From the cell containing the given text, extract its center point as (X, Y) coordinate. 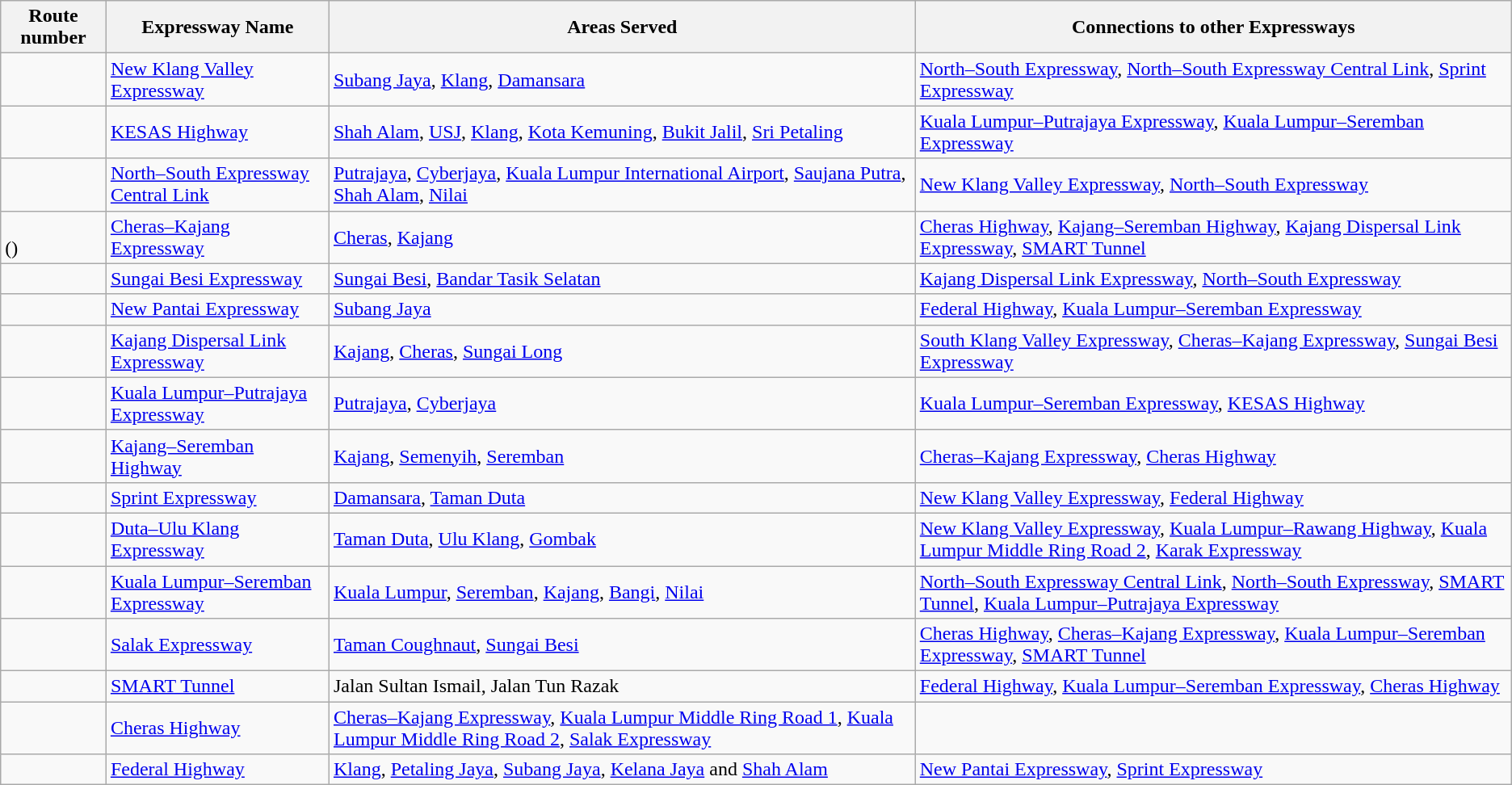
Cheras–Kajang Expressway (217, 237)
South Klang Valley Expressway, Cheras–Kajang Expressway, Sungai Besi Expressway (1213, 351)
Cheras Highway, Cheras–Kajang Expressway, Kuala Lumpur–Seremban Expressway, SMART Tunnel (1213, 644)
North–South Expressway Central Link (217, 184)
New Klang Valley Expressway, Federal Highway (1213, 497)
Cheras Highway (217, 728)
Jalan Sultan Ismail, Jalan Tun Razak (622, 686)
Putrajaya, Cyberjaya, Kuala Lumpur International Airport, Saujana Putra, Shah Alam, Nilai (622, 184)
Federal Highway, Kuala Lumpur–Seremban Expressway (1213, 309)
Kuala Lumpur–Putrajaya Expressway, Kuala Lumpur–Seremban Expressway (1213, 132)
New Klang Valley Expressway, Kuala Lumpur–Rawang Highway, Kuala Lumpur Middle Ring Road 2, Karak Expressway (1213, 539)
Taman Duta, Ulu Klang, Gombak (622, 539)
Sungai Besi, Bandar Tasik Selatan (622, 279)
New Klang Valley Expressway (217, 79)
Subang Jaya, Klang, Damansara (622, 79)
Areas Served (622, 27)
Cheras–Kajang Expressway, Cheras Highway (1213, 455)
Route number (53, 27)
Cheras, Kajang (622, 237)
Kajang, Semenyih, Seremban (622, 455)
Kajang Dispersal Link Expressway (217, 351)
New Pantai Expressway, Sprint Expressway (1213, 770)
KESAS Highway (217, 132)
Kajang, Cheras, Sungai Long (622, 351)
Subang Jaya (622, 309)
Cheras Highway, Kajang–Seremban Highway, Kajang Dispersal Link Expressway, SMART Tunnel (1213, 237)
Kajang Dispersal Link Expressway, North–South Expressway (1213, 279)
Duta–Ulu Klang Expressway (217, 539)
() (53, 237)
Taman Coughnaut, Sungai Besi (622, 644)
Salak Expressway (217, 644)
Kuala Lumpur–Seremban Expressway (217, 591)
SMART Tunnel (217, 686)
Damansara, Taman Duta (622, 497)
Kuala Lumpur–Seremban Expressway, KESAS Highway (1213, 404)
North–South Expressway, North–South Expressway Central Link, Sprint Expressway (1213, 79)
Shah Alam, USJ, Klang, Kota Kemuning, Bukit Jalil, Sri Petaling (622, 132)
New Klang Valley Expressway, North–South Expressway (1213, 184)
Kuala Lumpur–Putrajaya Expressway (217, 404)
Klang, Petaling Jaya, Subang Jaya, Kelana Jaya and Shah Alam (622, 770)
Federal Highway (217, 770)
Federal Highway, Kuala Lumpur–Seremban Expressway, Cheras Highway (1213, 686)
Putrajaya, Cyberjaya (622, 404)
Kajang–Seremban Highway (217, 455)
Expressway Name (217, 27)
Sungai Besi Expressway (217, 279)
New Pantai Expressway (217, 309)
Cheras–Kajang Expressway, Kuala Lumpur Middle Ring Road 1, Kuala Lumpur Middle Ring Road 2, Salak Expressway (622, 728)
North–South Expressway Central Link, North–South Expressway, SMART Tunnel, Kuala Lumpur–Putrajaya Expressway (1213, 591)
Kuala Lumpur, Seremban, Kajang, Bangi, Nilai (622, 591)
Connections to other Expressways (1213, 27)
Sprint Expressway (217, 497)
